Return the [x, y] coordinate for the center point of the cell that contains the specified text.  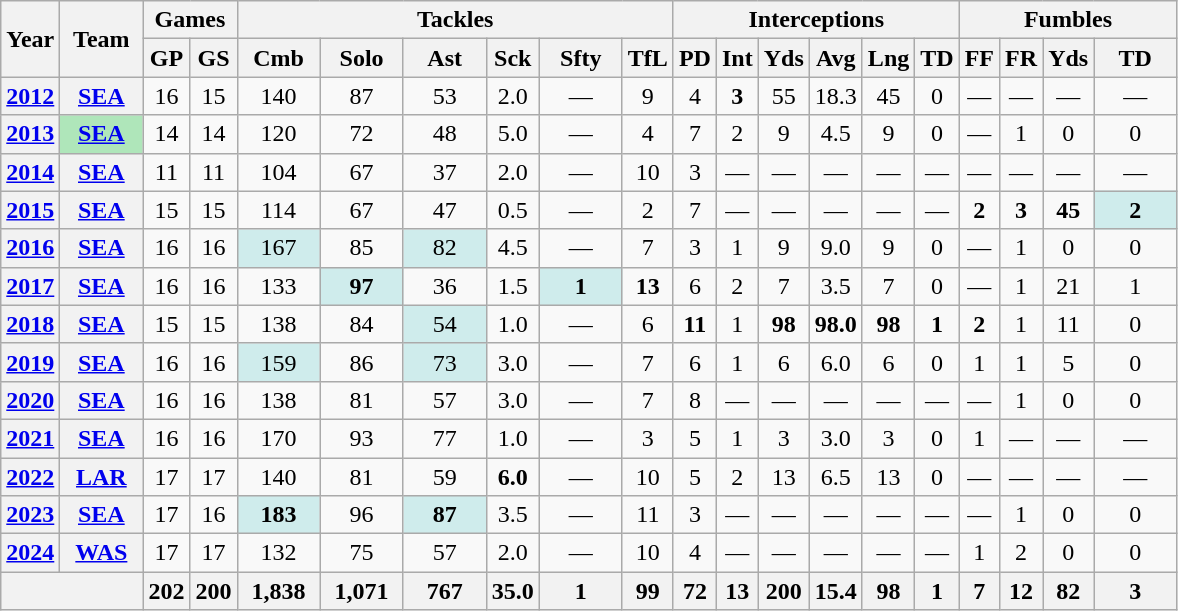
Tackles [455, 20]
35.0 [512, 591]
97 [362, 286]
48 [444, 134]
2018 [30, 324]
12 [1022, 591]
77 [444, 438]
99 [648, 591]
36 [444, 286]
FF [979, 58]
75 [362, 553]
Int [737, 58]
1,838 [278, 591]
132 [278, 553]
53 [444, 96]
9.0 [836, 248]
Lng [888, 58]
73 [444, 362]
21 [1068, 286]
167 [278, 248]
18.3 [836, 96]
98.0 [836, 324]
0.5 [512, 210]
Solo [362, 58]
120 [278, 134]
GP [166, 58]
Year [30, 39]
159 [278, 362]
59 [444, 477]
Fumbles [1068, 20]
Cmb [278, 58]
Sck [512, 58]
2014 [30, 172]
2013 [30, 134]
2021 [30, 438]
1,071 [362, 591]
WAS [102, 553]
Team [102, 39]
86 [362, 362]
183 [278, 515]
47 [444, 210]
55 [784, 96]
2012 [30, 96]
Games [190, 20]
133 [278, 286]
202 [166, 591]
2017 [30, 286]
85 [362, 248]
1.5 [512, 286]
15.4 [836, 591]
Avg [836, 58]
2015 [30, 210]
2016 [30, 248]
2024 [30, 553]
37 [444, 172]
767 [444, 591]
6.5 [836, 477]
2022 [30, 477]
114 [278, 210]
GS [214, 58]
Sfty [580, 58]
LAR [102, 477]
5.0 [512, 134]
54 [444, 324]
96 [362, 515]
8 [694, 400]
2023 [30, 515]
FR [1022, 58]
2019 [30, 362]
2020 [30, 400]
104 [278, 172]
Ast [444, 58]
84 [362, 324]
93 [362, 438]
PD [694, 58]
170 [278, 438]
Interceptions [816, 20]
TfL [648, 58]
